Provide the [X, Y] coordinate of the cell's center where the given text is located.  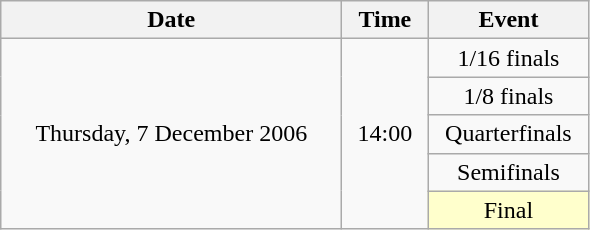
Thursday, 7 December 2006 [172, 134]
Quarterfinals [508, 134]
Date [172, 20]
1/8 finals [508, 96]
Final [508, 210]
1/16 finals [508, 58]
Event [508, 20]
14:00 [385, 134]
Semifinals [508, 172]
Time [385, 20]
